From the cell containing the given text, extract its center point as (X, Y) coordinate. 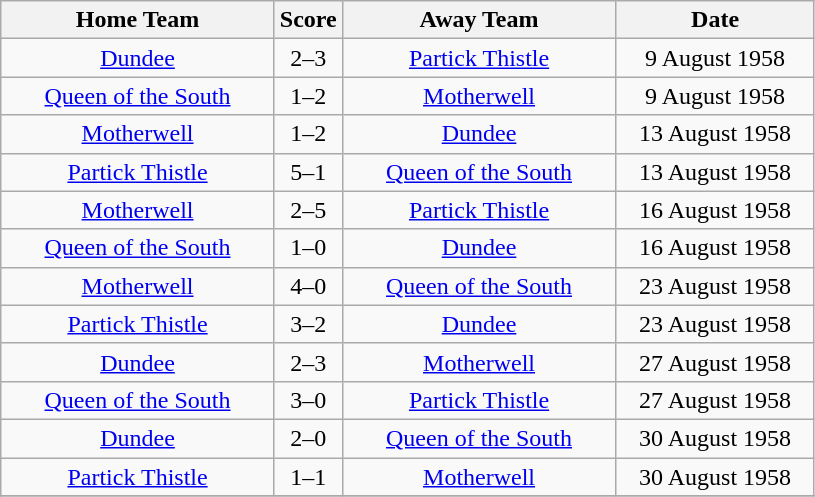
2–0 (308, 438)
4–0 (308, 286)
5–1 (308, 172)
Away Team (479, 20)
Date (716, 20)
1–1 (308, 477)
1–0 (308, 248)
2–5 (308, 210)
3–0 (308, 400)
Home Team (138, 20)
3–2 (308, 324)
Score (308, 20)
